Capture the cell that displays the provided text and extract its (x, y) central coordinate. 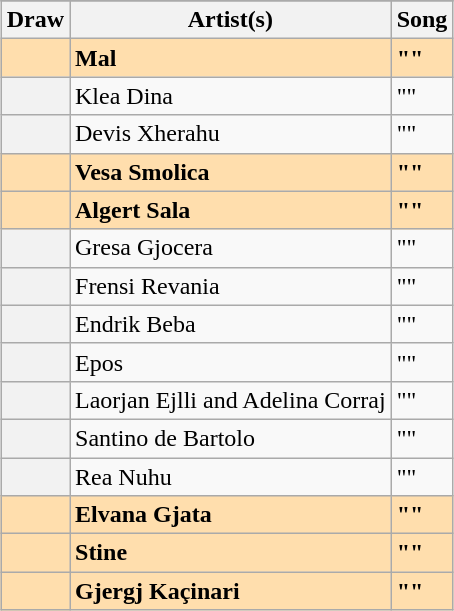
Epos (231, 362)
Rea Nuhu (231, 477)
Draw (35, 20)
Stine (231, 553)
Klea Dina (231, 96)
Endrik Beba (231, 324)
Elvana Gjata (231, 515)
Song (422, 20)
Santino de Bartolo (231, 438)
Devis Xherahu (231, 134)
Artist(s) (231, 20)
Laorjan Ejlli and Adelina Corraj (231, 400)
Gjergj Kaçinari (231, 591)
Frensi Revania (231, 286)
Mal (231, 58)
Algert Sala (231, 210)
Gresa Gjocera (231, 248)
Vesa Smolica (231, 172)
